From the cell containing the given text, extract its center point as [X, Y] coordinate. 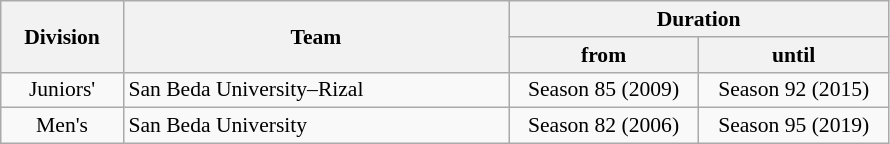
Season 82 (2006) [603, 126]
Duration [698, 19]
from [603, 55]
Juniors' [62, 90]
Season 95 (2019) [794, 126]
Team [316, 36]
Division [62, 36]
San Beda University–Rizal [316, 90]
Season 85 (2009) [603, 90]
Season 92 (2015) [794, 90]
until [794, 55]
Men's [62, 126]
San Beda University [316, 126]
